Extract the [X, Y] coordinate from the center of the cell holding the provided text.  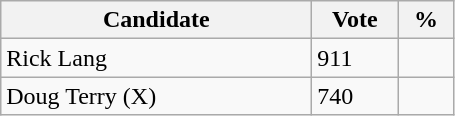
740 [355, 96]
Doug Terry (X) [156, 96]
Vote [355, 20]
% [426, 20]
Candidate [156, 20]
911 [355, 58]
Rick Lang [156, 58]
